Capture the cell that displays the provided text and extract its [X, Y] central coordinate. 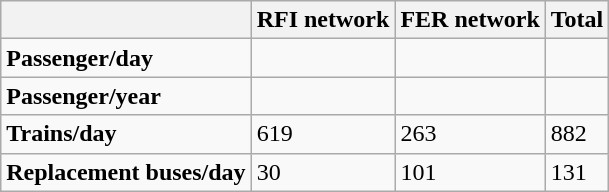
619 [323, 134]
882 [577, 134]
FER network [470, 20]
Replacement buses/day [126, 172]
RFI network [323, 20]
Trains/day [126, 134]
Passenger/day [126, 58]
131 [577, 172]
Passenger/year [126, 96]
Total [577, 20]
101 [470, 172]
263 [470, 134]
30 [323, 172]
